For the text-containing cell, return its midpoint in [X, Y] coordinate format. 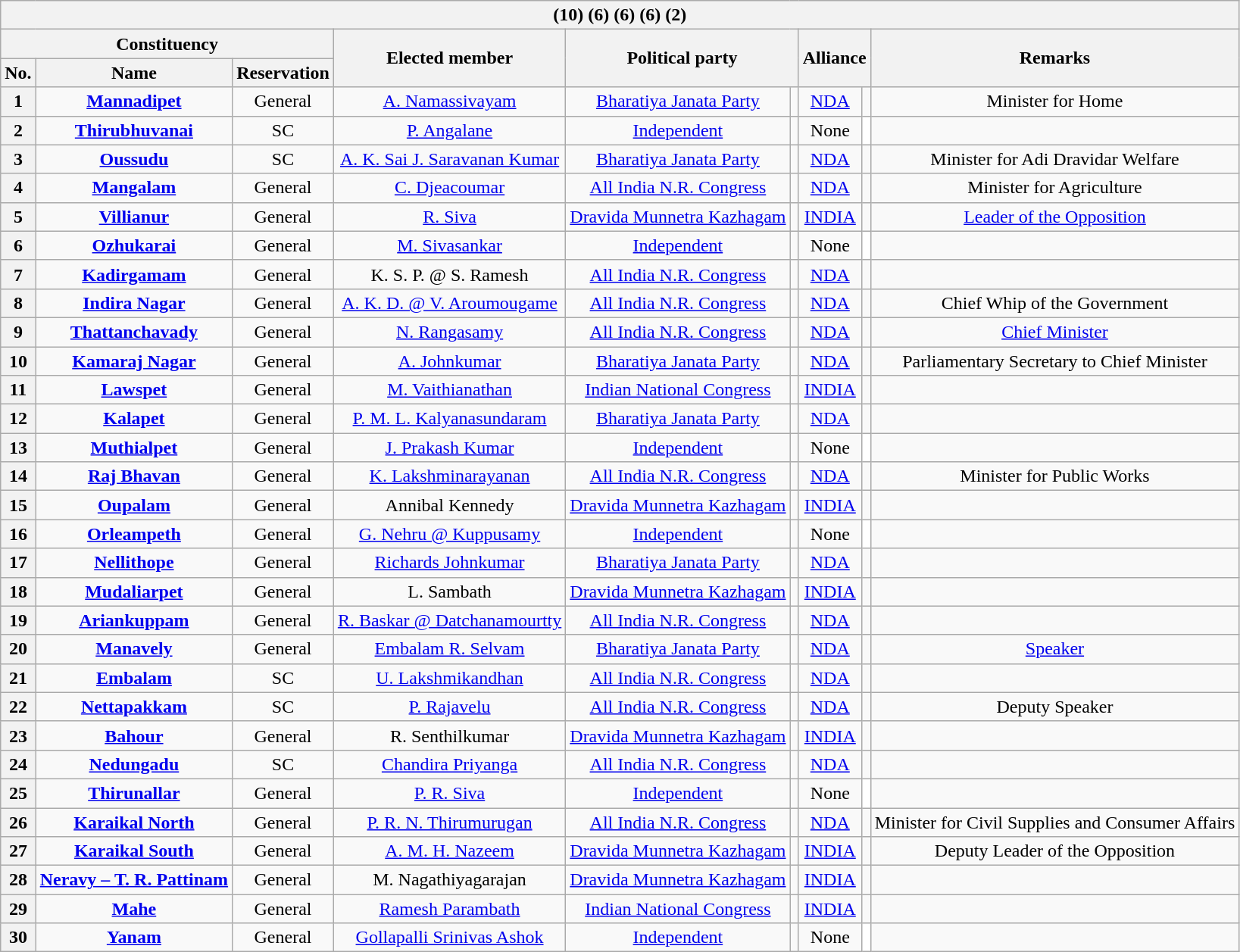
A. Johnkumar [449, 361]
Thirunallar [133, 793]
11 [18, 390]
Elected member [449, 58]
12 [18, 419]
Speaker [1054, 649]
Mahe [133, 909]
M. Vaithianathan [449, 390]
A. M. H. Nazeem [449, 851]
P. R. Siva [449, 793]
Kalapet [133, 419]
Nellithope [133, 563]
25 [18, 793]
23 [18, 735]
17 [18, 563]
Remarks [1054, 58]
R. Baskar @ Datchanamourtty [449, 620]
Lawspet [133, 390]
Thirubhuvanai [133, 130]
Ozhukarai [133, 245]
13 [18, 448]
R. Siva [449, 217]
Oussudu [133, 159]
9 [18, 332]
21 [18, 678]
M. Sivasankar [449, 245]
Mangalam [133, 188]
Karaikal South [133, 851]
Leader of the Opposition [1054, 217]
L. Sambath [449, 591]
Oupalam [133, 505]
1 [18, 101]
Alliance [835, 58]
3 [18, 159]
27 [18, 851]
A. K. Sai J. Saravanan Kumar [449, 159]
Political party [682, 58]
Minister for Adi Dravidar Welfare [1054, 159]
15 [18, 505]
Chief Whip of the Government [1054, 303]
G. Nehru @ Kuppusamy [449, 534]
Gollapalli Srinivas Ashok [449, 938]
No. [18, 73]
5 [18, 217]
Richards Johnkumar [449, 563]
Karaikal North [133, 822]
Chandira Priyanga [449, 764]
Manavely [133, 649]
18 [18, 591]
Deputy Leader of the Opposition [1054, 851]
20 [18, 649]
A. K. D. @ V. Aroumougame [449, 303]
Embalam [133, 678]
Mudaliarpet [133, 591]
Ramesh Parambath [449, 909]
Nedungadu [133, 764]
K. Lakshminarayanan [449, 476]
Bahour [133, 735]
U. Lakshmikandhan [449, 678]
Minister for Home [1054, 101]
28 [18, 880]
Villianur [133, 217]
R. Senthilkumar [449, 735]
Embalam R. Selvam [449, 649]
P. M. L. Kalyanasundaram [449, 419]
Minister for Public Works [1054, 476]
Chief Minister [1054, 332]
K. S. P. @ S. Ramesh [449, 274]
Deputy Speaker [1054, 707]
N. Rangasamy [449, 332]
Indira Nagar [133, 303]
J. Prakash Kumar [449, 448]
Neravy – T. R. Pattinam [133, 880]
Kamaraj Nagar [133, 361]
Orleampeth [133, 534]
Kadirgamam [133, 274]
Minister for Agriculture [1054, 188]
22 [18, 707]
10 [18, 361]
P. Angalane [449, 130]
Annibal Kennedy [449, 505]
A. Namassivayam [449, 101]
P. R. N. Thirumurugan [449, 822]
C. Djeacoumar [449, 188]
7 [18, 274]
Reservation [283, 73]
M. Nagathiyagarajan [449, 880]
Minister for Civil Supplies and Consumer Affairs [1054, 822]
(10) (6) (6) (6) (2) [620, 15]
Name [133, 73]
14 [18, 476]
Thattanchavady [133, 332]
8 [18, 303]
Ariankuppam [133, 620]
Mannadipet [133, 101]
Yanam [133, 938]
29 [18, 909]
19 [18, 620]
2 [18, 130]
30 [18, 938]
P. Rajavelu [449, 707]
Raj Bhavan [133, 476]
6 [18, 245]
Constituency [167, 44]
26 [18, 822]
Muthialpet [133, 448]
24 [18, 764]
4 [18, 188]
Nettapakkam [133, 707]
Parliamentary Secretary to Chief Minister [1054, 361]
16 [18, 534]
